Provide the (x, y) coordinate of the cell's center where the given text is located.  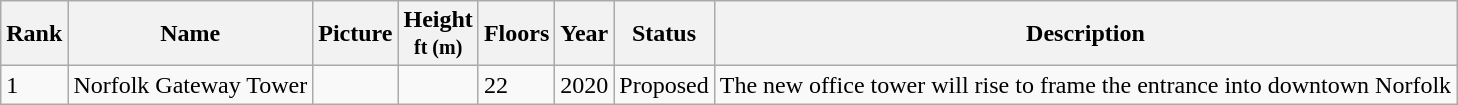
Proposed (664, 85)
The new office tower will rise to frame the entrance into downtown Norfolk (1085, 85)
Description (1085, 34)
Rank (34, 34)
Norfolk Gateway Tower (190, 85)
1 (34, 85)
Year (584, 34)
Name (190, 34)
Status (664, 34)
Heightft (m) (438, 34)
Floors (516, 34)
Picture (356, 34)
22 (516, 85)
2020 (584, 85)
